Provide the [X, Y] coordinate of the cell's center where the given text is located.  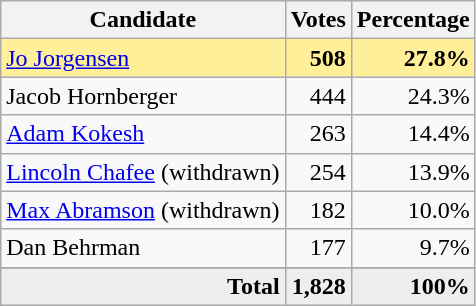
Percentage [413, 20]
Total [143, 286]
182 [318, 210]
508 [318, 58]
Max Abramson (withdrawn) [143, 210]
Dan Behrman [143, 248]
177 [318, 248]
Votes [318, 20]
Candidate [143, 20]
Lincoln Chafee (withdrawn) [143, 172]
Jacob Hornberger [143, 96]
444 [318, 96]
10.0% [413, 210]
100% [413, 286]
1,828 [318, 286]
14.4% [413, 134]
27.8% [413, 58]
13.9% [413, 172]
Jo Jorgensen [143, 58]
263 [318, 134]
24.3% [413, 96]
254 [318, 172]
9.7% [413, 248]
Adam Kokesh [143, 134]
